Extract the [x, y] coordinate from the center of the cell holding the provided text.  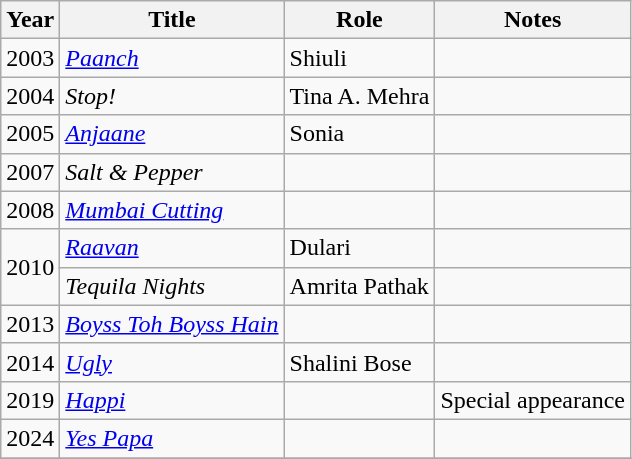
Shalini Bose [360, 362]
Mumbai Cutting [172, 210]
Year [30, 20]
Boyss Toh Boyss Hain [172, 324]
Paanch [172, 58]
Special appearance [533, 400]
Amrita Pathak [360, 286]
2010 [30, 267]
2014 [30, 362]
Shiuli [360, 58]
Title [172, 20]
Stop! [172, 96]
Yes Papa [172, 438]
Ugly [172, 362]
2003 [30, 58]
Raavan [172, 248]
Anjaane [172, 134]
2013 [30, 324]
2008 [30, 210]
Notes [533, 20]
2004 [30, 96]
2005 [30, 134]
2007 [30, 172]
Sonia [360, 134]
Tequila Nights [172, 286]
2024 [30, 438]
Role [360, 20]
Salt & Pepper [172, 172]
2019 [30, 400]
Happi [172, 400]
Tina A. Mehra [360, 96]
Dulari [360, 248]
